For the text-containing cell, return its midpoint in (x, y) coordinate format. 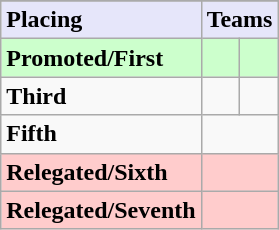
Teams (240, 20)
Fifth (101, 134)
Relegated/Seventh (101, 210)
Relegated/Sixth (101, 172)
Third (101, 96)
Promoted/First (101, 58)
Placing (101, 20)
